Locate the cell with the specified text and output its [X, Y] center coordinate. 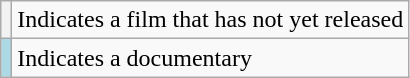
Indicates a documentary [210, 58]
Indicates a film that has not yet released [210, 20]
